Identify which cell holds the provided text, then report its (X, Y) central coordinate. 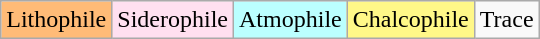
Siderophile (173, 20)
Atmophile (291, 20)
Trace (506, 20)
Lithophile (56, 20)
Chalcophile (410, 20)
